Identify which cell holds the provided text, then report its [X, Y] central coordinate. 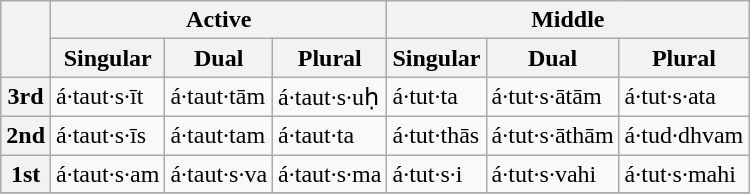
3rd [26, 97]
2nd [26, 135]
á·taut·s·īs [108, 135]
Middle [568, 20]
á·tut·s·ātām [552, 97]
á·tut·s·vahi [552, 173]
á·tud·dhvam [684, 135]
á·taut·s·am [108, 173]
á·taut·s·uḥ [330, 97]
á·taut·s·va [219, 173]
á·tut·s·ata [684, 97]
1st [26, 173]
á·tut·s·āthām [552, 135]
á·taut·tam [219, 135]
á·tut·ta [436, 97]
á·taut·s·ma [330, 173]
á·tut·thās [436, 135]
á·tut·s·i [436, 173]
Active [219, 20]
á·tut·s·mahi [684, 173]
á·taut·s·īt [108, 97]
á·taut·tām [219, 97]
á·taut·ta [330, 135]
